Search for the cell housing the specified text and yield its (X, Y) center coordinate. 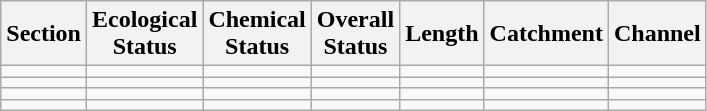
OverallStatus (355, 34)
ChemicalStatus (257, 34)
Channel (657, 34)
EcologicalStatus (144, 34)
Section (44, 34)
Catchment (546, 34)
Length (442, 34)
